Return (X, Y) of the center of cell containing provided text 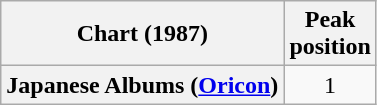
Peak position (330, 34)
Japanese Albums (Oricon) (142, 85)
1 (330, 85)
Chart (1987) (142, 34)
